Detect which cell encompasses the target text, then output its (X, Y) center coordinate. 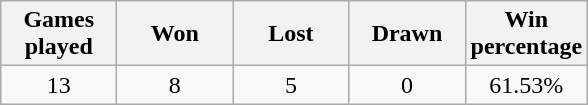
0 (407, 85)
Lost (291, 34)
Drawn (407, 34)
Games played (59, 34)
Win percentage (526, 34)
61.53% (526, 85)
Won (175, 34)
5 (291, 85)
8 (175, 85)
13 (59, 85)
